From the cell containing the given text, extract its center point as [x, y] coordinate. 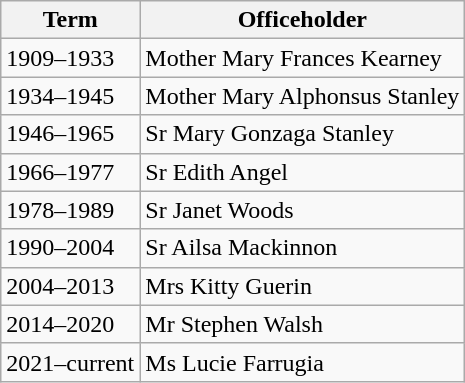
Mother Mary Alphonsus Stanley [302, 96]
Sr Mary Gonzaga Stanley [302, 134]
2021–current [70, 362]
Mr Stephen Walsh [302, 324]
Term [70, 20]
Mrs Kitty Guerin [302, 286]
Sr Ailsa Mackinnon [302, 248]
1966–1977 [70, 172]
1934–1945 [70, 96]
1946–1965 [70, 134]
2014–2020 [70, 324]
Ms Lucie Farrugia [302, 362]
Sr Edith Angel [302, 172]
1990–2004 [70, 248]
Officeholder [302, 20]
Sr Janet Woods [302, 210]
2004–2013 [70, 286]
Mother Mary Frances Kearney [302, 58]
1978–1989 [70, 210]
1909–1933 [70, 58]
